Search for the cell housing the specified text and yield its (X, Y) center coordinate. 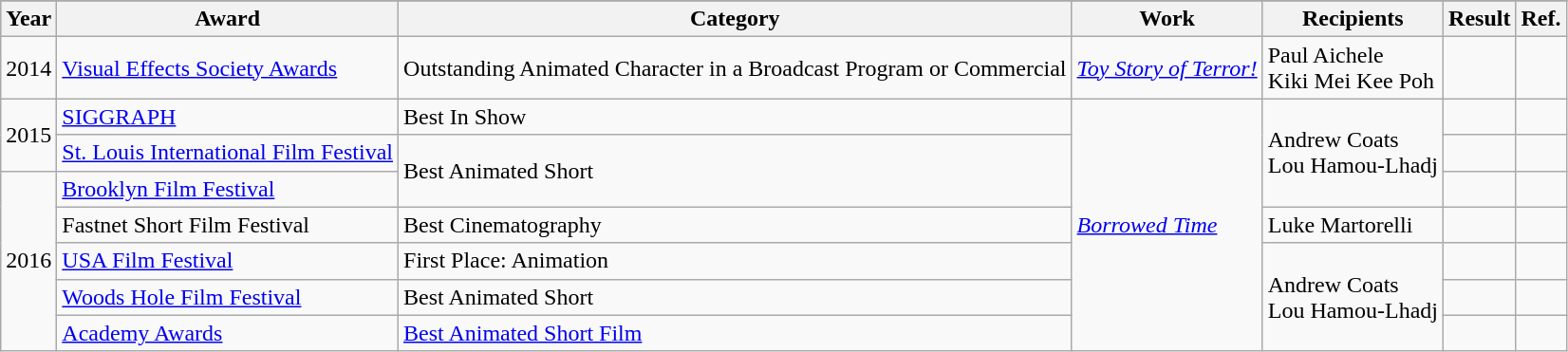
Award (228, 19)
Visual Effects Society Awards (228, 68)
Result (1480, 19)
Work (1167, 19)
Best Cinematography (736, 225)
Outstanding Animated Character in a Broadcast Program or Commercial (736, 68)
Brooklyn Film Festival (228, 189)
2016 (28, 261)
Borrowed Time (1167, 225)
Year (28, 19)
Recipients (1353, 19)
2014 (28, 68)
2015 (28, 135)
Category (736, 19)
USA Film Festival (228, 261)
Fastnet Short Film Festival (228, 225)
First Place: Animation (736, 261)
Luke Martorelli (1353, 225)
Toy Story of Terror! (1167, 68)
Best Animated Short Film (736, 333)
SIGGRAPH (228, 117)
St. Louis International Film Festival (228, 153)
Ref. (1541, 19)
Paul AicheleKiki Mei Kee Poh (1353, 68)
Academy Awards (228, 333)
Woods Hole Film Festival (228, 297)
Best In Show (736, 117)
